Extract the (X, Y) coordinate from the center of the cell holding the provided text.  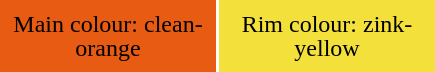
Rim colour: zink-yellow (327, 36)
Main colour: clean-orange (108, 36)
